Extract the (x, y) coordinate from the center of the cell holding the provided text.  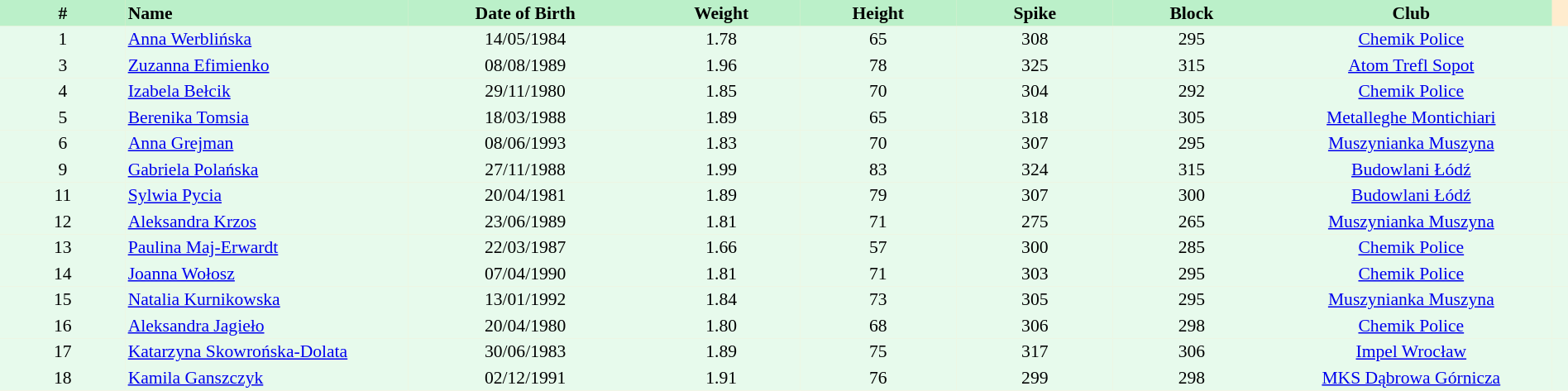
18/03/1988 (525, 117)
29/11/1980 (525, 91)
1.96 (721, 65)
275 (1035, 222)
17 (63, 352)
308 (1035, 40)
30/06/1983 (525, 352)
14/05/1984 (525, 40)
Joanna Wołosz (266, 274)
57 (878, 248)
76 (878, 378)
Aleksandra Krzos (266, 222)
Gabriela Polańska (266, 169)
02/12/1991 (525, 378)
# (63, 13)
16 (63, 326)
Height (878, 13)
Impel Wrocław (1411, 352)
1.85 (721, 91)
304 (1035, 91)
Zuzanna Efimienko (266, 65)
Spike (1035, 13)
9 (63, 169)
79 (878, 195)
78 (878, 65)
Metalleghe Montichiari (1411, 117)
MKS Dąbrowa Górnicza (1411, 378)
Weight (721, 13)
1.91 (721, 378)
83 (878, 169)
Name (266, 13)
Atom Trefl Sopot (1411, 65)
1.66 (721, 248)
Kamila Ganszczyk (266, 378)
07/04/1990 (525, 274)
75 (878, 352)
303 (1035, 274)
292 (1192, 91)
317 (1035, 352)
Sylwia Pycia (266, 195)
Block (1192, 13)
1.99 (721, 169)
4 (63, 91)
Natalia Kurnikowska (266, 299)
08/06/1993 (525, 144)
73 (878, 299)
Date of Birth (525, 13)
5 (63, 117)
299 (1035, 378)
1.84 (721, 299)
22/03/1987 (525, 248)
23/06/1989 (525, 222)
Paulina Maj-Erwardt (266, 248)
Aleksandra Jagieło (266, 326)
68 (878, 326)
08/08/1989 (525, 65)
20/04/1980 (525, 326)
285 (1192, 248)
Anna Werblińska (266, 40)
325 (1035, 65)
3 (63, 65)
18 (63, 378)
6 (63, 144)
15 (63, 299)
Izabela Bełcik (266, 91)
12 (63, 222)
14 (63, 274)
Katarzyna Skowrońska-Dolata (266, 352)
Berenika Tomsia (266, 117)
13/01/1992 (525, 299)
Anna Grejman (266, 144)
11 (63, 195)
20/04/1981 (525, 195)
265 (1192, 222)
1.80 (721, 326)
Club (1411, 13)
1.83 (721, 144)
324 (1035, 169)
1.78 (721, 40)
13 (63, 248)
318 (1035, 117)
27/11/1988 (525, 169)
1 (63, 40)
